From the cell containing the given text, extract its center point as [x, y] coordinate. 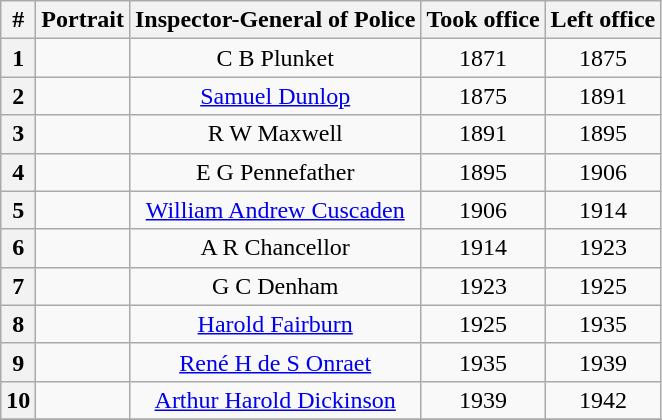
Samuel Dunlop [274, 96]
4 [18, 172]
1 [18, 58]
9 [18, 362]
# [18, 20]
Inspector-General of Police [274, 20]
E G Pennefather [274, 172]
3 [18, 134]
Took office [483, 20]
Portrait [83, 20]
10 [18, 400]
1942 [603, 400]
6 [18, 248]
C B Plunket [274, 58]
5 [18, 210]
7 [18, 286]
G C Denham [274, 286]
Arthur Harold Dickinson [274, 400]
William Andrew Cuscaden [274, 210]
Left office [603, 20]
Harold Fairburn [274, 324]
A R Chancellor [274, 248]
René H de S Onraet [274, 362]
2 [18, 96]
1871 [483, 58]
R W Maxwell [274, 134]
8 [18, 324]
